Return the [X, Y] coordinate for the center point of the cell that contains the specified text.  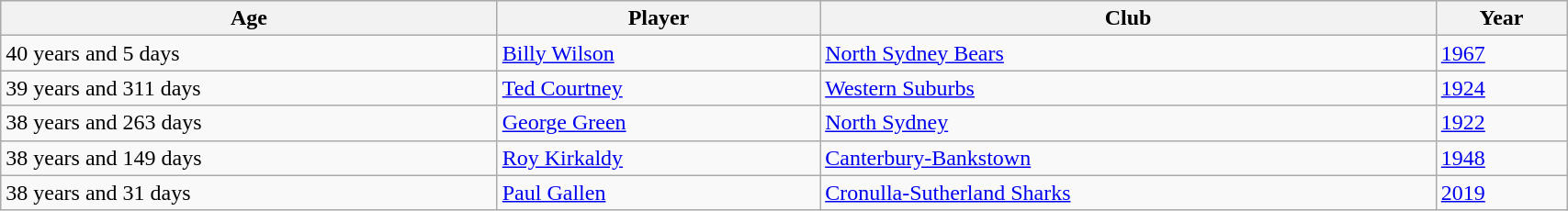
38 years and 263 days [249, 123]
Club [1128, 18]
1967 [1501, 53]
North Sydney Bears [1128, 53]
Cronulla-Sutherland Sharks [1128, 193]
George Green [658, 123]
40 years and 5 days [249, 53]
1948 [1501, 158]
2019 [1501, 193]
1922 [1501, 123]
North Sydney [1128, 123]
Player [658, 18]
Billy Wilson [658, 53]
Western Suburbs [1128, 88]
Age [249, 18]
Paul Gallen [658, 193]
39 years and 311 days [249, 88]
1924 [1501, 88]
Roy Kirkaldy [658, 158]
38 years and 149 days [249, 158]
Ted Courtney [658, 88]
Canterbury-Bankstown [1128, 158]
38 years and 31 days [249, 193]
Year [1501, 18]
